Search for the cell housing the specified text and yield its [X, Y] center coordinate. 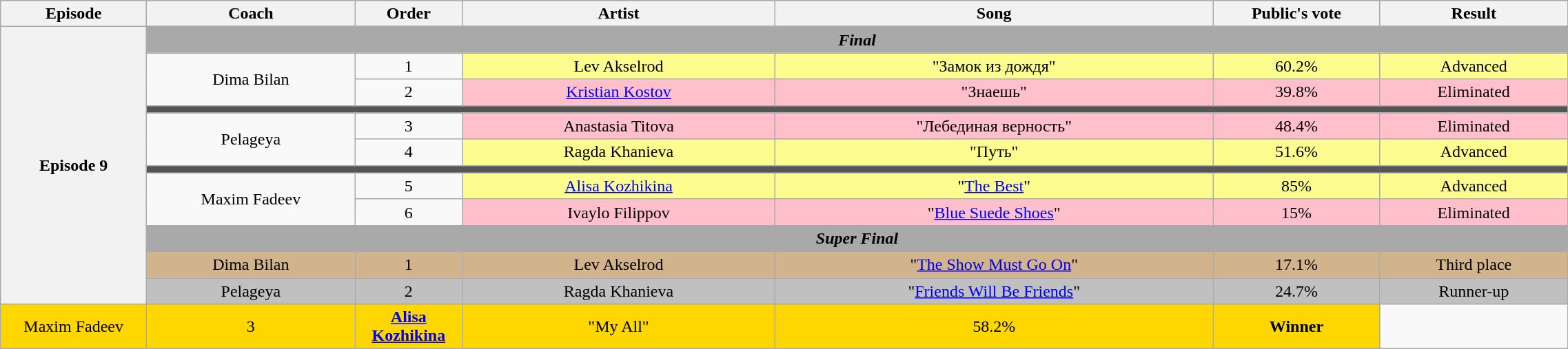
4 [408, 152]
Result [1474, 14]
85% [1296, 186]
"Знаешь" [994, 92]
58.2% [994, 326]
6 [408, 212]
48.4% [1296, 126]
39.8% [1296, 92]
"Blue Suede Shoes" [994, 212]
Episode [74, 14]
Coach [251, 14]
60.2% [1296, 66]
Super Final [857, 238]
Public's vote [1296, 14]
"Замок из дождя" [994, 66]
24.7% [1296, 291]
"Лебединая верность" [994, 126]
15% [1296, 212]
"Путь" [994, 152]
Ivaylo Filippov [619, 212]
Final [857, 40]
5 [408, 186]
Anastasia Titova [619, 126]
51.6% [1296, 152]
"The Best" [994, 186]
Song [994, 14]
Kristian Kostov [619, 92]
"My All" [619, 326]
"The Show Must Go On" [994, 264]
17.1% [1296, 264]
"Friends Will Be Friends" [994, 291]
Order [408, 14]
Episode 9 [74, 165]
Artist [619, 14]
Winner [1296, 326]
Runner-up [1474, 291]
Third place [1474, 264]
